Provide the (X, Y) coordinate of the cell's center where the given text is located.  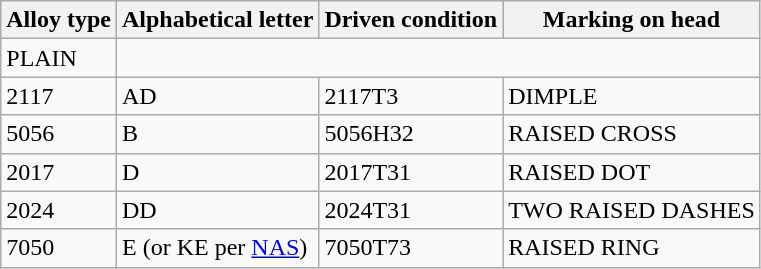
2024T31 (411, 210)
DD (217, 210)
Alphabetical letter (217, 20)
5056H32 (411, 134)
Marking on head (632, 20)
RAISED CROSS (632, 134)
5056 (59, 134)
RAISED RING (632, 248)
Driven condition (411, 20)
B (217, 134)
DIMPLE (632, 96)
7050T73 (411, 248)
2017T31 (411, 172)
PLAIN (59, 58)
Alloy type (59, 20)
TWO RAISED DASHES (632, 210)
D (217, 172)
2117 (59, 96)
2117T3 (411, 96)
7050 (59, 248)
AD (217, 96)
2017 (59, 172)
E (or KE per NAS) (217, 248)
RAISED DOT (632, 172)
2024 (59, 210)
